From the cell containing the given text, extract its center point as (X, Y) coordinate. 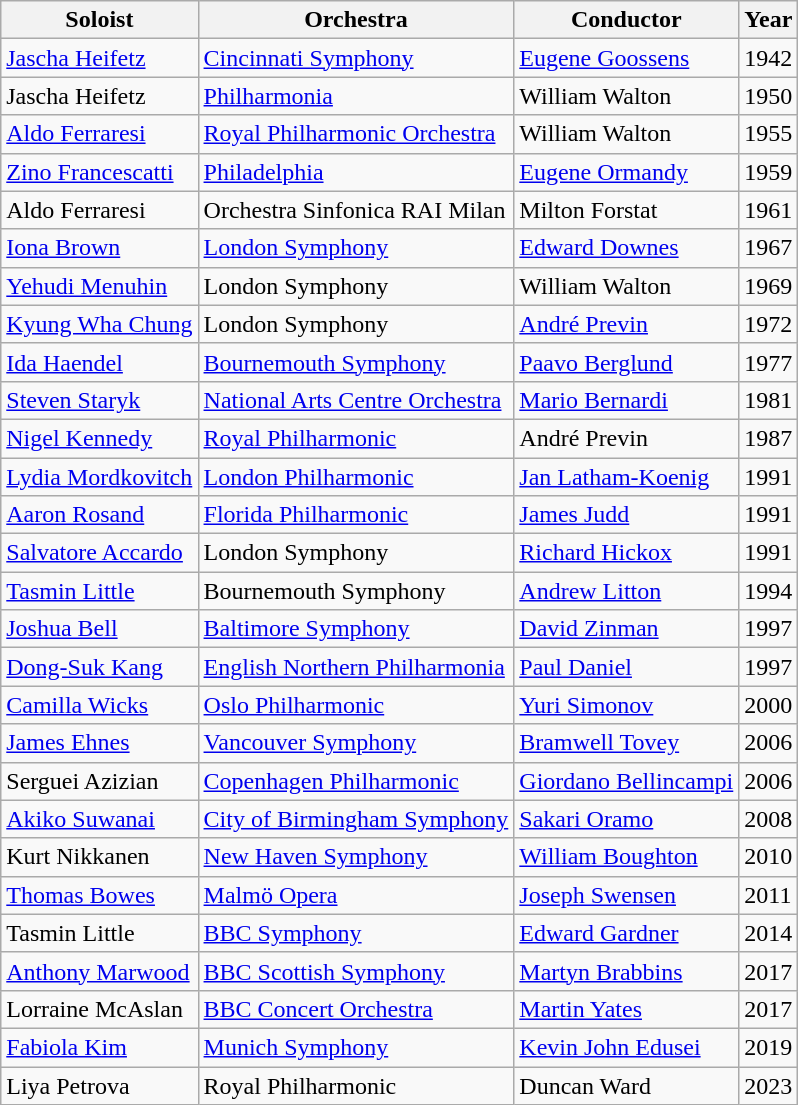
2011 (768, 895)
Paul Daniel (626, 667)
Oslo Philharmonic (356, 705)
Dong-Suk Kang (100, 667)
1967 (768, 248)
New Haven Symphony (356, 857)
Camilla Wicks (100, 705)
Bramwell Tovey (626, 743)
National Arts Centre Orchestra (356, 400)
Philadelphia (356, 172)
Aaron Rosand (100, 515)
City of Birmingham Symphony (356, 819)
Malmö Opera (356, 895)
Conductor (626, 20)
1961 (768, 210)
Fabiola Kim (100, 1047)
Florida Philharmonic (356, 515)
1942 (768, 58)
Paavo Berglund (626, 362)
2000 (768, 705)
Yuri Simonov (626, 705)
Royal Philharmonic Orchestra (356, 134)
1987 (768, 438)
1959 (768, 172)
Anthony Marwood (100, 971)
BBC Scottish Symphony (356, 971)
Lydia Mordkovitch (100, 477)
Baltimore Symphony (356, 629)
Akiko Suwanai (100, 819)
Kevin John Edusei (626, 1047)
Andrew Litton (626, 591)
Yehudi Menuhin (100, 286)
Iona Brown (100, 248)
Orchestra (356, 20)
Milton Forstat (626, 210)
2008 (768, 819)
Jan Latham-Koenig (626, 477)
Edward Gardner (626, 933)
1994 (768, 591)
London Philharmonic (356, 477)
David Zinman (626, 629)
Eugene Goossens (626, 58)
BBC Symphony (356, 933)
1969 (768, 286)
Vancouver Symphony (356, 743)
Serguei Azizian (100, 781)
Steven Staryk (100, 400)
1981 (768, 400)
Liya Petrova (100, 1085)
1977 (768, 362)
1950 (768, 96)
Mario Bernardi (626, 400)
Salvatore Accardo (100, 553)
Orchestra Sinfonica RAI Milan (356, 210)
1955 (768, 134)
Year (768, 20)
2010 (768, 857)
William Boughton (626, 857)
BBC Concert Orchestra (356, 1009)
Philharmonia (356, 96)
Kurt Nikkanen (100, 857)
James Ehnes (100, 743)
Zino Francescatti (100, 172)
Edward Downes (626, 248)
2023 (768, 1085)
Thomas Bowes (100, 895)
Ida Haendel (100, 362)
2014 (768, 933)
Copenhagen Philharmonic (356, 781)
Richard Hickox (626, 553)
Nigel Kennedy (100, 438)
Joshua Bell (100, 629)
Lorraine McAslan (100, 1009)
Martyn Brabbins (626, 971)
2019 (768, 1047)
English Northern Philharmonia (356, 667)
Duncan Ward (626, 1085)
Eugene Ormandy (626, 172)
1972 (768, 324)
Cincinnati Symphony (356, 58)
Martin Yates (626, 1009)
Sakari Oramo (626, 819)
Soloist (100, 20)
Joseph Swensen (626, 895)
Munich Symphony (356, 1047)
James Judd (626, 515)
Giordano Bellincampi (626, 781)
Kyung Wha Chung (100, 324)
